Scan for the cell matching the given text and deliver its [x, y] coordinate at center. 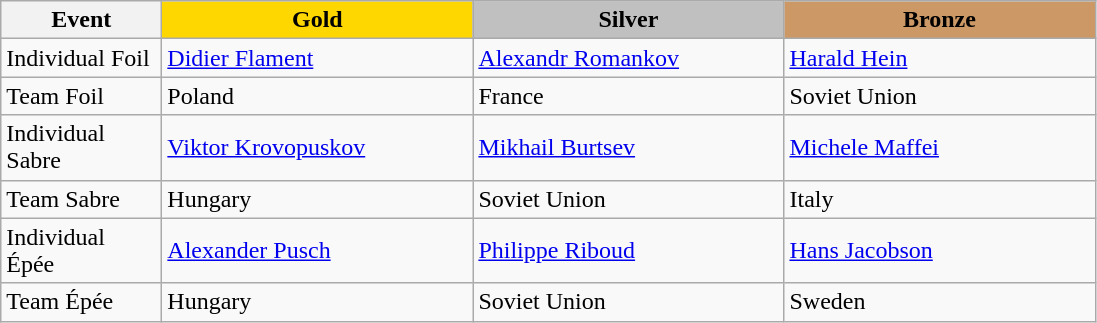
Event [82, 20]
Hans Jacobson [940, 250]
Team Foil [82, 96]
Individual Épée [82, 250]
Gold [318, 20]
Mikhail Burtsev [628, 148]
Michele Maffei [940, 148]
Sweden [940, 302]
Team Sabre [82, 199]
Alexander Pusch [318, 250]
Didier Flament [318, 58]
Individual Sabre [82, 148]
Poland [318, 96]
Bronze [940, 20]
Harald Hein [940, 58]
France [628, 96]
Individual Foil [82, 58]
Alexandr Romankov [628, 58]
Philippe Riboud [628, 250]
Viktor Krovopuskov [318, 148]
Italy [940, 199]
Silver [628, 20]
Team Épée [82, 302]
